For the text-containing cell, return its midpoint in (x, y) coordinate format. 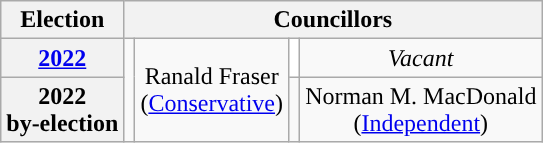
Norman M. MacDonald(Independent) (421, 110)
2022 (62, 58)
Ranald Fraser(Conservative) (212, 90)
Vacant (421, 58)
Election (62, 20)
2022by-election (62, 110)
Councillors (333, 20)
